For the text-containing cell, return its midpoint in [x, y] coordinate format. 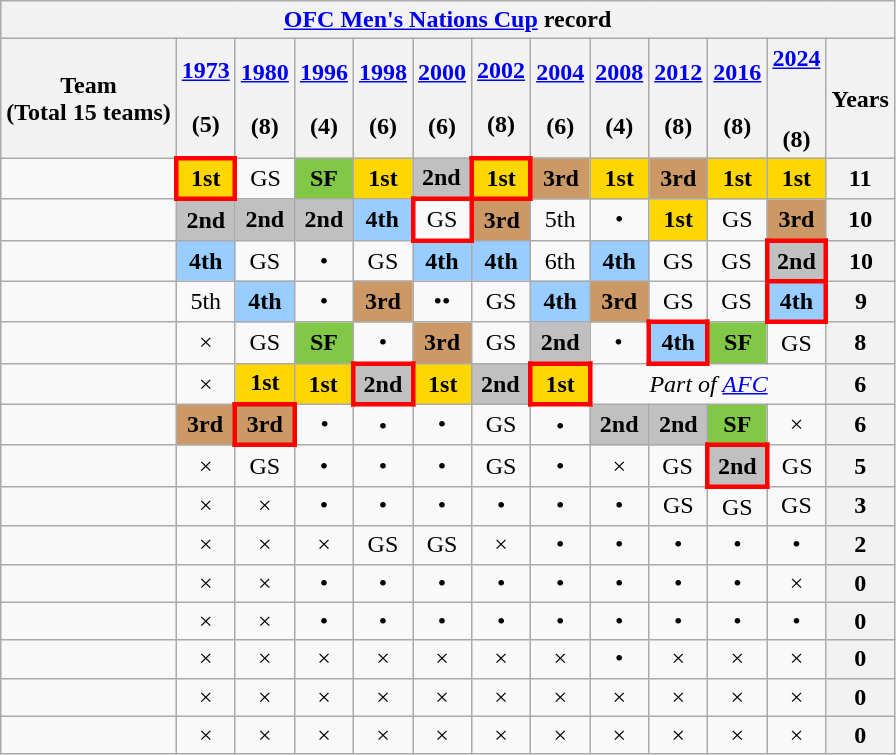
2 [860, 545]
1973 (5) [206, 98]
1998 (6) [382, 98]
OFC Men's Nations Cup record [448, 20]
Team(Total 15 teams) [89, 98]
2016 (8) [738, 98]
5 [860, 466]
8 [860, 342]
Part of AFC [708, 384]
2000 (6) [442, 98]
2012 (8) [678, 98]
1980 (8) [264, 98]
2008 (4) [620, 98]
Years [860, 98]
•• [442, 302]
2024 (8) [796, 98]
1996 (4) [324, 98]
2004 (6) [560, 98]
2002 (8) [502, 98]
9 [860, 302]
6th [560, 260]
3 [860, 506]
11 [860, 178]
